Locate the cell with the specified text and output its (X, Y) center coordinate. 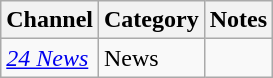
Category (152, 20)
News (152, 58)
24 News (50, 58)
Notes (238, 20)
Channel (50, 20)
